Locate the cell with the specified text and output its [X, Y] center coordinate. 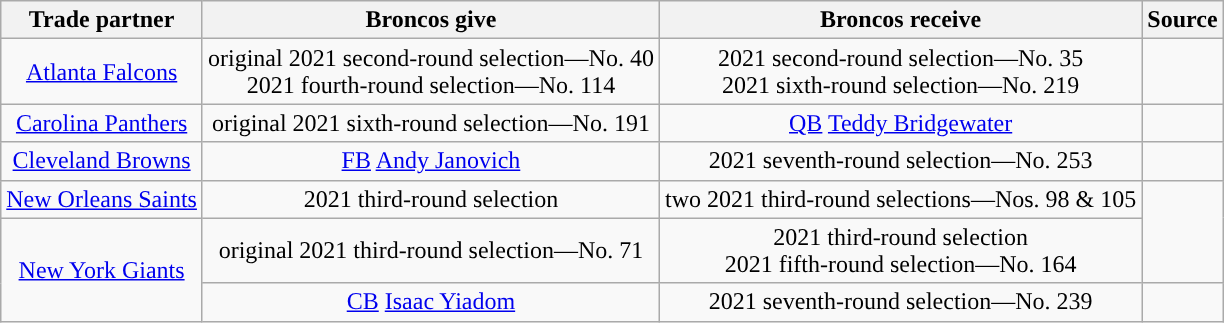
two 2021 third-round selections—Nos. 98 & 105 [900, 199]
New York Giants [102, 270]
Atlanta Falcons [102, 72]
Broncos give [430, 20]
2021 seventh-round selection—No. 239 [900, 302]
Carolina Panthers [102, 123]
Broncos receive [900, 20]
original 2021 sixth-round selection—No. 191 [430, 123]
2021 second-round selection—No. 352021 sixth-round selection—No. 219 [900, 72]
CB Isaac Yiadom [430, 302]
QB Teddy Bridgewater [900, 123]
2021 third-round selection [430, 199]
2021 seventh-round selection—No. 253 [900, 161]
original 2021 third-round selection—No. 71 [430, 250]
FB Andy Janovich [430, 161]
Source [1182, 20]
New Orleans Saints [102, 199]
2021 third-round selection 2021 fifth-round selection—No. 164 [900, 250]
original 2021 second-round selection—No. 402021 fourth-round selection—No. 114 [430, 72]
Cleveland Browns [102, 161]
Trade partner [102, 20]
